Determine the [X, Y] coordinate at the center of the cell enclosing the given text.  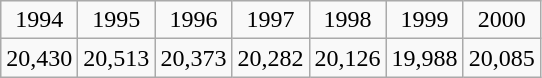
1994 [40, 20]
1995 [116, 20]
1997 [270, 20]
20,373 [194, 58]
2000 [502, 20]
20,085 [502, 58]
1998 [348, 20]
1996 [194, 20]
1999 [424, 20]
20,513 [116, 58]
20,282 [270, 58]
20,430 [40, 58]
19,988 [424, 58]
20,126 [348, 58]
